Extract the (X, Y) coordinate from the center of the cell holding the provided text.  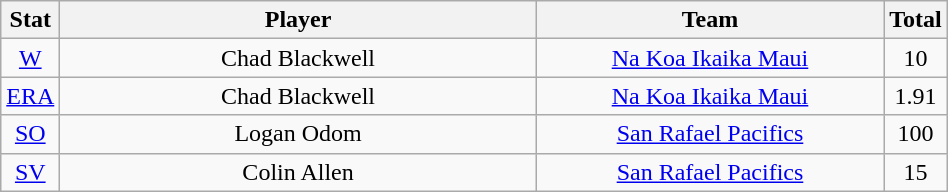
10 (916, 58)
ERA (30, 96)
Team (710, 20)
Stat (30, 20)
Player (298, 20)
100 (916, 134)
Total (916, 20)
15 (916, 172)
SV (30, 172)
Colin Allen (298, 172)
Logan Odom (298, 134)
SO (30, 134)
1.91 (916, 96)
W (30, 58)
